Output the (x, y) coordinate of the center of the cell containing the given text.  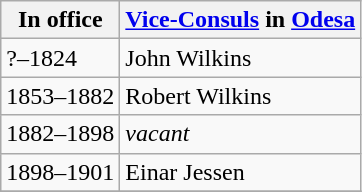
Vice-Consuls in Odesa (240, 20)
1898–1901 (60, 172)
Einar Jessen (240, 172)
In office (60, 20)
John Wilkins (240, 58)
1853–1882 (60, 96)
?–1824 (60, 58)
Robert Wilkins (240, 96)
vacant (240, 134)
1882–1898 (60, 134)
